From the cell containing the given text, extract its center point as [x, y] coordinate. 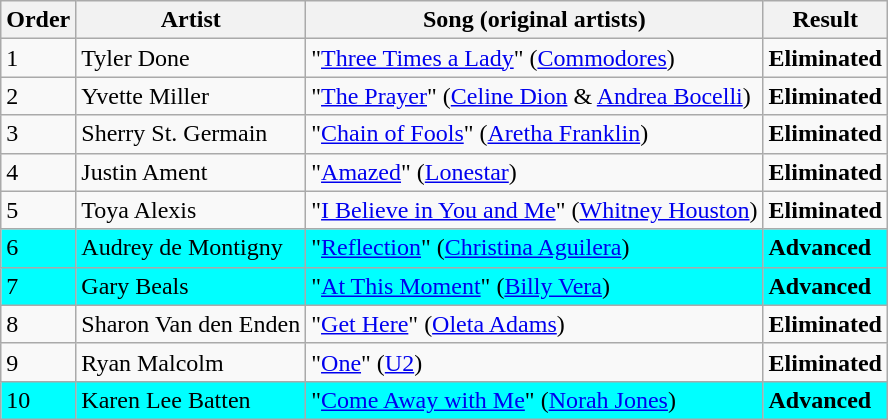
Ryan Malcolm [191, 362]
"One" (U2) [534, 362]
4 [38, 172]
"The Prayer" (Celine Dion & Andrea Bocelli) [534, 96]
6 [38, 248]
5 [38, 210]
Sherry St. Germain [191, 134]
"Reflection" (Christina Aguilera) [534, 248]
Justin Ament [191, 172]
2 [38, 96]
Artist [191, 20]
"At This Moment" (Billy Vera) [534, 286]
Toya Alexis [191, 210]
"Three Times a Lady" (Commodores) [534, 58]
Gary Beals [191, 286]
Yvette Miller [191, 96]
Song (original artists) [534, 20]
Karen Lee Batten [191, 400]
Sharon Van den Enden [191, 324]
8 [38, 324]
7 [38, 286]
3 [38, 134]
"Come Away with Me" (Norah Jones) [534, 400]
Tyler Done [191, 58]
10 [38, 400]
9 [38, 362]
"I Believe in You and Me" (Whitney Houston) [534, 210]
"Chain of Fools" (Aretha Franklin) [534, 134]
1 [38, 58]
"Get Here" (Oleta Adams) [534, 324]
Order [38, 20]
Result [825, 20]
Audrey de Montigny [191, 248]
"Amazed" (Lonestar) [534, 172]
